Locate the cell with the specified text and output its [x, y] center coordinate. 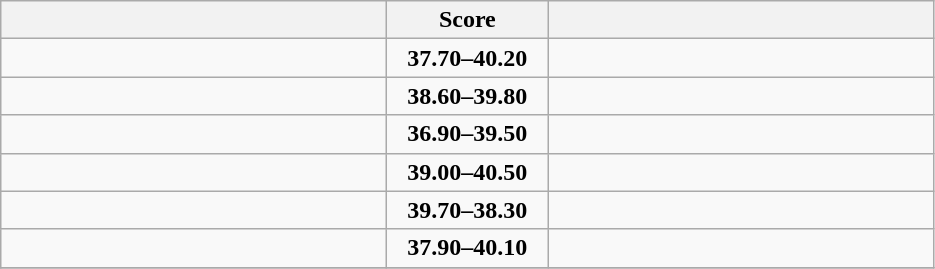
37.90–40.10 [468, 248]
37.70–40.20 [468, 58]
39.70–38.30 [468, 210]
36.90–39.50 [468, 134]
39.00–40.50 [468, 172]
38.60–39.80 [468, 96]
Score [468, 20]
